Detect which cell encompasses the target text, then output its (x, y) center coordinate. 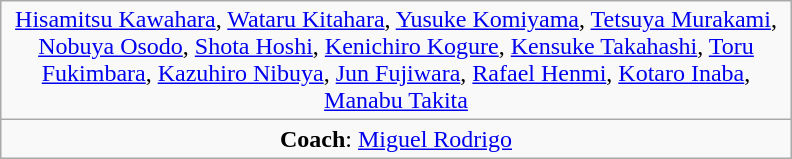
Coach: Miguel Rodrigo (396, 139)
